Capture the cell that displays the provided text and extract its [x, y] central coordinate. 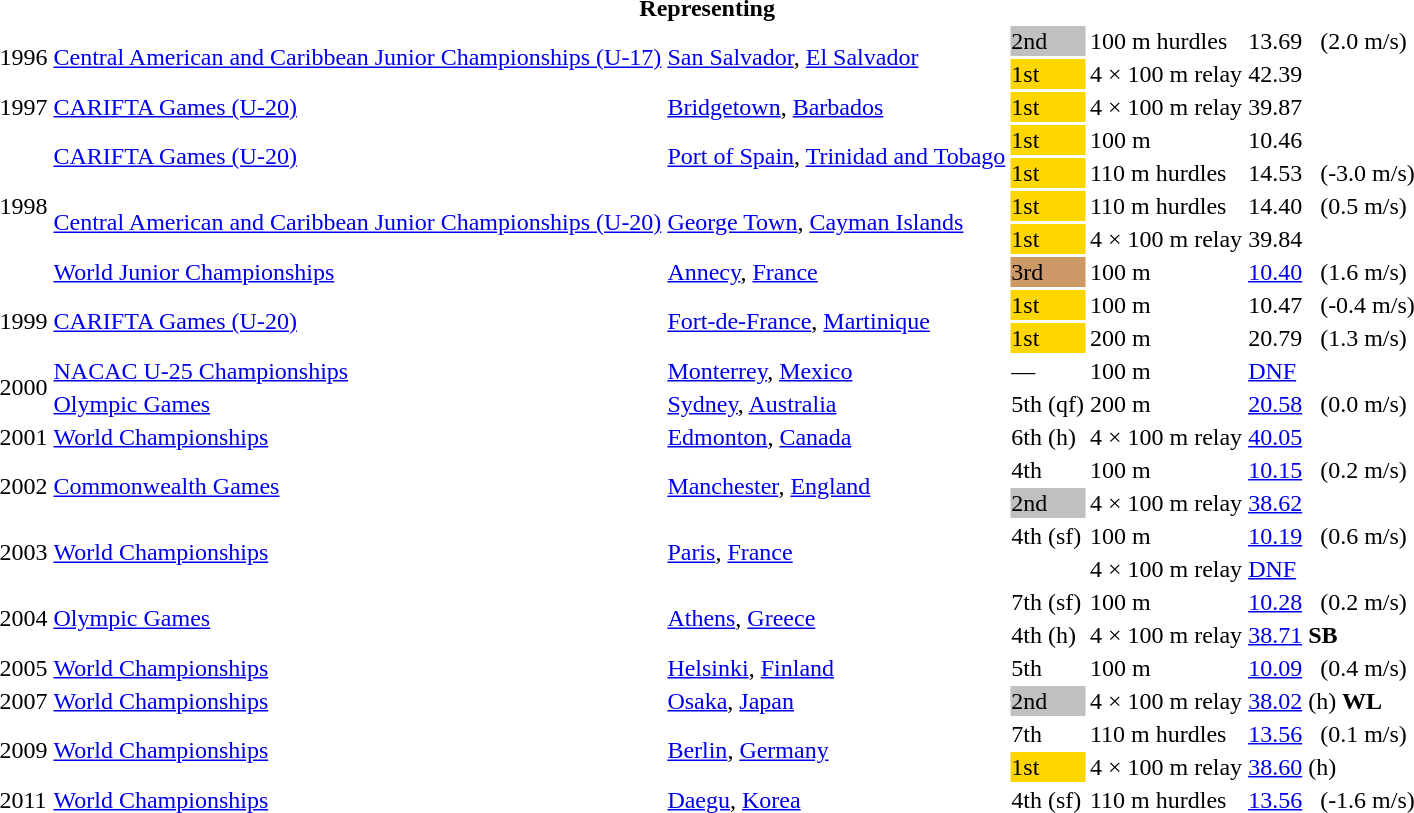
Port of Spain, Trinidad and Tobago [836, 156]
Fort-de-France, Martinique [836, 322]
Sydney, Australia [836, 404]
4th (sf) [1048, 536]
5th (qf) [1048, 404]
Monterrey, Mexico [836, 371]
7th [1048, 734]
4th [1048, 470]
Osaka, Japan [836, 701]
Annecy, France [836, 272]
George Town, Cayman Islands [836, 222]
San Salvador, El Salvador [836, 58]
4th (h) [1048, 635]
Athens, Greece [836, 618]
— [1048, 371]
Paris, France [836, 552]
Edmonton, Canada [836, 437]
Central American and Caribbean Junior Championships (U-20) [358, 222]
Bridgetown, Barbados [836, 107]
World Junior Championships [358, 272]
6th (h) [1048, 437]
Helsinki, Finland [836, 668]
100 m hurdles [1166, 41]
Berlin, Germany [836, 750]
Manchester, England [836, 486]
7th (sf) [1048, 602]
3rd [1048, 272]
5th [1048, 668]
Central American and Caribbean Junior Championships (U-17) [358, 58]
NACAC U-25 Championships [358, 371]
Commonwealth Games [358, 486]
